Extract the [X, Y] coordinate from the center of the cell holding the provided text.  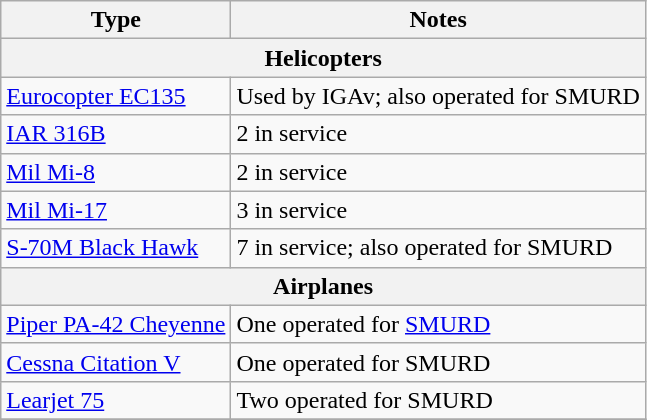
Mil Mi-17 [116, 210]
Eurocopter EC135 [116, 96]
Helicopters [324, 58]
3 in service [438, 210]
Mil Mi-8 [116, 172]
Type [116, 20]
7 in service; also operated for SMURD [438, 248]
Piper PA-42 Cheyenne [116, 324]
Used by IGAv; also operated for SMURD [438, 96]
Learjet 75 [116, 400]
IAR 316B [116, 134]
S-70M Black Hawk [116, 248]
Cessna Citation V [116, 362]
Airplanes [324, 286]
Notes [438, 20]
Two operated for SMURD [438, 400]
